Identify which cell holds the provided text, then report its [X, Y] central coordinate. 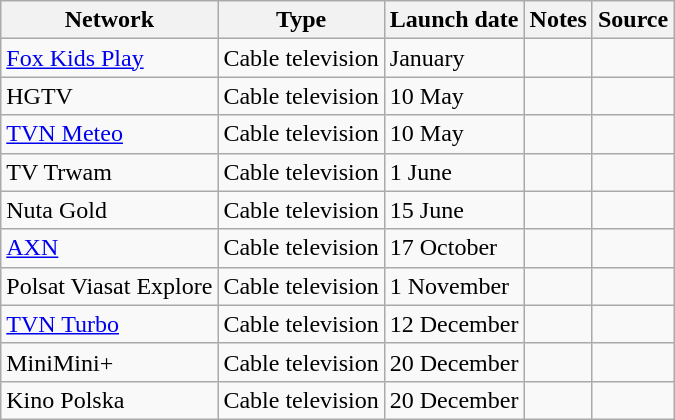
15 June [454, 210]
Polsat Viasat Explore [110, 286]
Nuta Gold [110, 210]
Network [110, 20]
Type [301, 20]
1 June [454, 172]
TVN Meteo [110, 134]
17 October [454, 248]
HGTV [110, 96]
12 December [454, 324]
Launch date [454, 20]
Source [632, 20]
Kino Polska [110, 400]
AXN [110, 248]
January [454, 58]
Notes [558, 20]
TV Trwam [110, 172]
Fox Kids Play [110, 58]
MiniMini+ [110, 362]
TVN Turbo [110, 324]
1 November [454, 286]
